Search for the cell housing the specified text and yield its (X, Y) center coordinate. 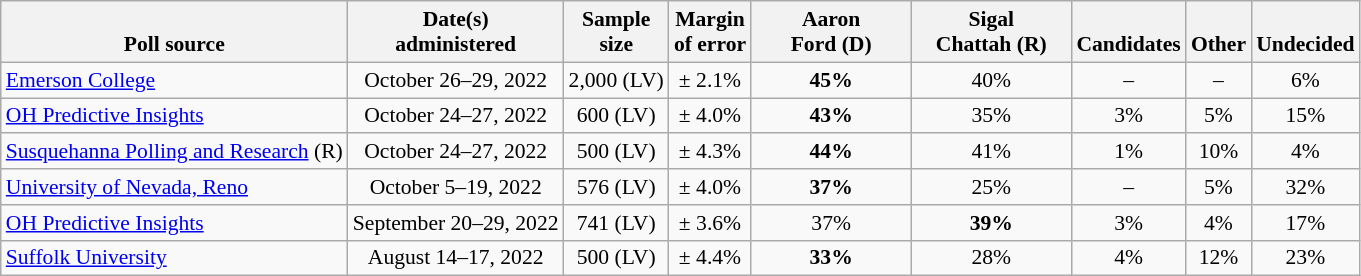
17% (1305, 223)
Susquehanna Polling and Research (R) (174, 152)
2,000 (LV) (616, 80)
AaronFord (D) (831, 32)
Poll source (174, 32)
741 (LV) (616, 223)
August 14–17, 2022 (456, 258)
44% (831, 152)
33% (831, 258)
41% (991, 152)
October 26–29, 2022 (456, 80)
35% (991, 116)
Suffolk University (174, 258)
University of Nevada, Reno (174, 187)
± 3.6% (710, 223)
43% (831, 116)
25% (991, 187)
39% (991, 223)
Undecided (1305, 32)
600 (LV) (616, 116)
October 5–19, 2022 (456, 187)
12% (1218, 258)
23% (1305, 258)
10% (1218, 152)
32% (1305, 187)
Candidates (1128, 32)
Samplesize (616, 32)
45% (831, 80)
SigalChattah (R) (991, 32)
± 4.3% (710, 152)
September 20–29, 2022 (456, 223)
576 (LV) (616, 187)
Other (1218, 32)
6% (1305, 80)
± 4.4% (710, 258)
Date(s)administered (456, 32)
Marginof error (710, 32)
1% (1128, 152)
15% (1305, 116)
± 2.1% (710, 80)
28% (991, 258)
40% (991, 80)
Emerson College (174, 80)
